Return the (x, y) coordinate for the center point of the cell that contains the specified text.  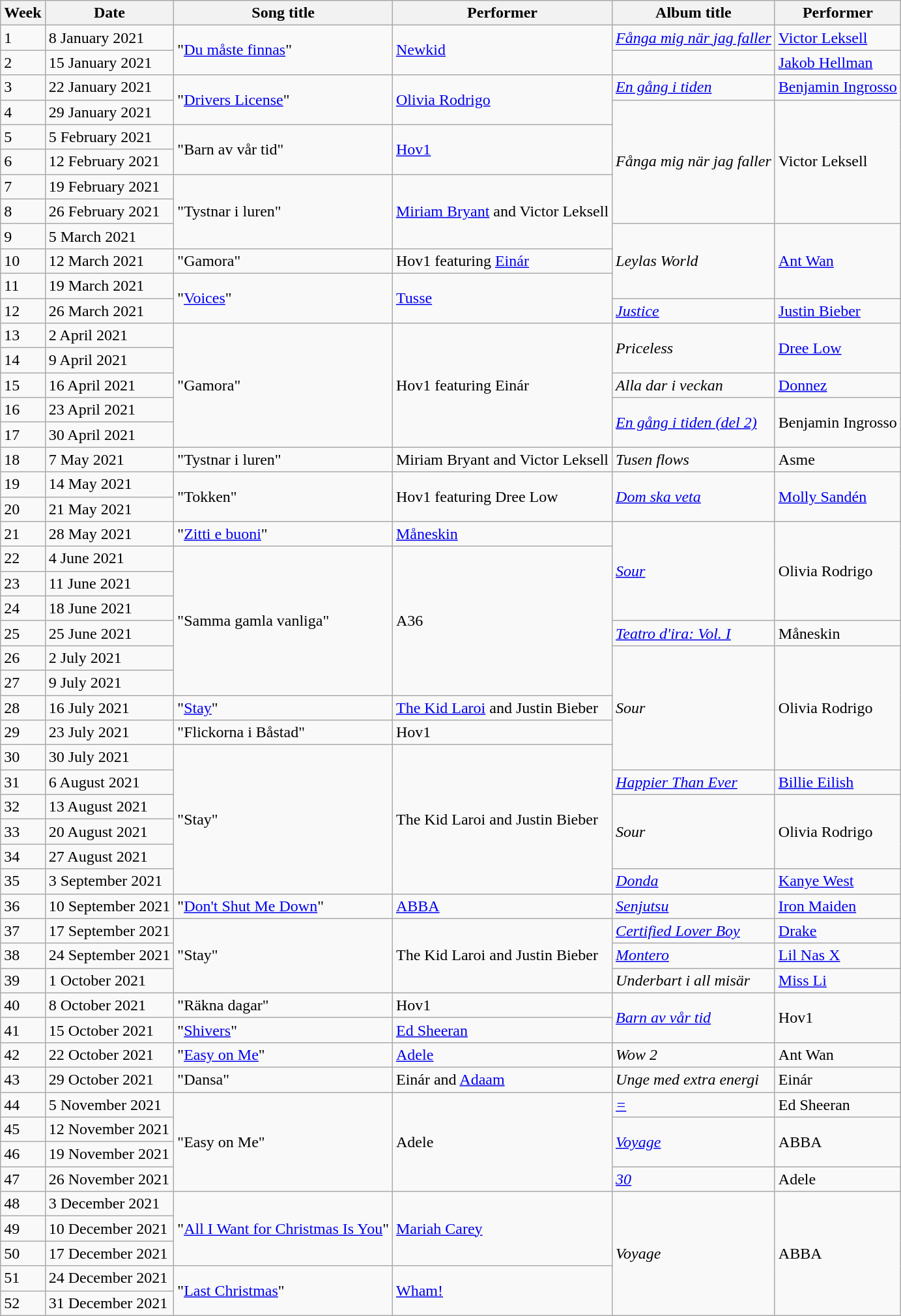
24 September 2021 (109, 956)
22 October 2021 (109, 1055)
23 (23, 583)
"Dansa" (283, 1079)
Priceless (694, 348)
39 (23, 980)
23 July 2021 (109, 733)
Mariah Carey (502, 1229)
A36 (502, 621)
"Voices" (283, 298)
"Samma gamla vanliga" (283, 621)
12 March 2021 (109, 261)
19 February 2021 (109, 186)
5 February 2021 (109, 137)
27 (23, 682)
26 March 2021 (109, 311)
Jakob Hellman (838, 63)
Drake (838, 931)
2 April 2021 (109, 336)
14 (23, 360)
15 October 2021 (109, 1030)
Einár (838, 1079)
44 (23, 1105)
Tusse (502, 298)
12 (23, 311)
4 (23, 112)
"Flickorna i Båstad" (283, 733)
33 (23, 832)
"Don't Shut Me Down" (283, 906)
3 September 2021 (109, 881)
6 (23, 162)
Album title (694, 13)
"Räkna dagar" (283, 1005)
Kanye West (838, 881)
Donnez (838, 385)
"Du måste finnas" (283, 50)
4 June 2021 (109, 559)
16 (23, 410)
Date (109, 13)
36 (23, 906)
45 (23, 1130)
40 (23, 1005)
24 December 2021 (109, 1278)
"Tokken" (283, 497)
Molly Sandén (838, 497)
1 October 2021 (109, 980)
= (694, 1105)
46 (23, 1154)
2 (23, 63)
Justin Bieber (838, 311)
38 (23, 956)
17 September 2021 (109, 931)
19 March 2021 (109, 285)
5 (23, 137)
9 (23, 236)
16 April 2021 (109, 385)
Asme (838, 460)
Dree Low (838, 348)
19 (23, 484)
30 April 2021 (109, 435)
Miss Li (838, 980)
43 (23, 1079)
Montero (694, 956)
22 (23, 559)
29 (23, 733)
32 (23, 807)
En gång i tiden (694, 87)
5 March 2021 (109, 236)
1 (23, 38)
Hov1 featuring Dree Low (502, 497)
Billie Eilish (838, 782)
Song title (283, 13)
16 July 2021 (109, 707)
28 (23, 707)
23 April 2021 (109, 410)
8 (23, 211)
8 October 2021 (109, 1005)
7 May 2021 (109, 460)
Underbart i all misär (694, 980)
Happier Than Ever (694, 782)
Lil Nas X (838, 956)
Week (23, 13)
13 August 2021 (109, 807)
29 January 2021 (109, 112)
21 (23, 534)
13 (23, 336)
25 June 2021 (109, 633)
Senjutsu (694, 906)
42 (23, 1055)
18 (23, 460)
Donda (694, 881)
47 (23, 1179)
22 January 2021 (109, 87)
"Last Christmas" (283, 1291)
26 (23, 658)
3 (23, 87)
9 April 2021 (109, 360)
51 (23, 1278)
30 July 2021 (109, 757)
52 (23, 1303)
11 June 2021 (109, 583)
Einár and Adaam (502, 1079)
26 November 2021 (109, 1179)
14 May 2021 (109, 484)
19 November 2021 (109, 1154)
6 August 2021 (109, 782)
12 November 2021 (109, 1130)
15 January 2021 (109, 63)
10 December 2021 (109, 1229)
Dom ska veta (694, 497)
27 August 2021 (109, 856)
"Shivers" (283, 1030)
3 December 2021 (109, 1204)
Iron Maiden (838, 906)
12 February 2021 (109, 162)
29 October 2021 (109, 1079)
Certified Lover Boy (694, 931)
En gång i tiden (del 2) (694, 422)
10 (23, 261)
10 September 2021 (109, 906)
5 November 2021 (109, 1105)
50 (23, 1253)
37 (23, 931)
41 (23, 1030)
20 (23, 509)
35 (23, 881)
Teatro d'ira: Vol. I (694, 633)
7 (23, 186)
31 December 2021 (109, 1303)
Leylas World (694, 261)
31 (23, 782)
Newkid (502, 50)
49 (23, 1229)
Barn av vår tid (694, 1017)
11 (23, 285)
"Barn av vår tid" (283, 149)
Unge med extra energi (694, 1079)
2 July 2021 (109, 658)
"Zitti e buoni" (283, 534)
Wham! (502, 1291)
Tusen flows (694, 460)
9 July 2021 (109, 682)
25 (23, 633)
Wow 2 (694, 1055)
28 May 2021 (109, 534)
18 June 2021 (109, 608)
26 February 2021 (109, 211)
17 December 2021 (109, 1253)
24 (23, 608)
8 January 2021 (109, 38)
20 August 2021 (109, 832)
"Drivers License" (283, 100)
21 May 2021 (109, 509)
Alla dar i veckan (694, 385)
34 (23, 856)
"All I Want for Christmas Is You" (283, 1229)
48 (23, 1204)
15 (23, 385)
17 (23, 435)
Justice (694, 311)
